From the cell containing the given text, extract its center point as (X, Y) coordinate. 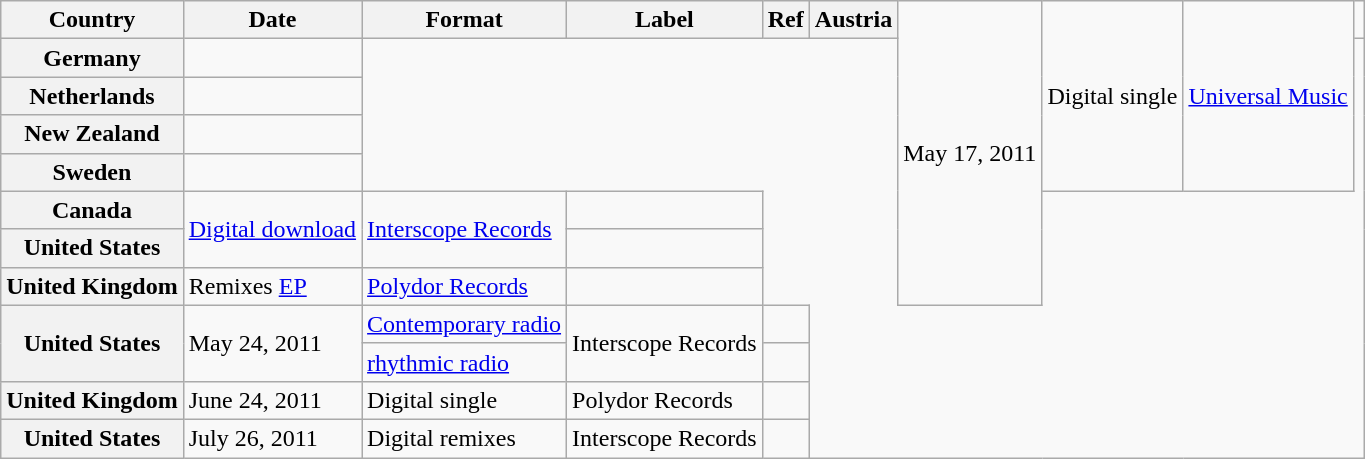
Country (92, 20)
Austria (853, 20)
Digital download (272, 229)
New Zealand (92, 134)
Label (665, 20)
Format (464, 20)
Canada (92, 210)
May 24, 2011 (272, 343)
Germany (92, 58)
rhythmic radio (464, 362)
June 24, 2011 (272, 400)
Contemporary radio (464, 324)
July 26, 2011 (272, 438)
Date (272, 20)
Universal Music (1268, 96)
Digital remixes (464, 438)
May 17, 2011 (970, 153)
Netherlands (92, 96)
Ref (786, 20)
Sweden (92, 172)
Remixes EP (272, 286)
